Provide the [X, Y] coordinate of the cell's center where the given text is located.  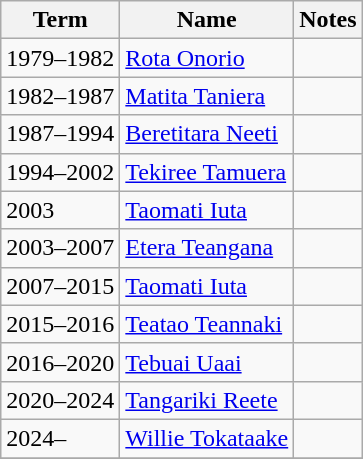
1987–1994 [60, 134]
Etera Teangana [207, 248]
1982–1987 [60, 96]
1979–1982 [60, 58]
Beretitara Neeti [207, 134]
Teatao Teannaki [207, 324]
Term [60, 20]
2016–2020 [60, 362]
Willie Tokataake [207, 438]
Matita Taniera [207, 96]
2007–2015 [60, 286]
2024– [60, 438]
1994–2002 [60, 172]
2003–2007 [60, 248]
Tekiree Tamuera [207, 172]
Tebuai Uaai [207, 362]
Name [207, 20]
Rota Onorio [207, 58]
2015–2016 [60, 324]
Tangariki Reete [207, 400]
2020–2024 [60, 400]
2003 [60, 210]
Notes [328, 20]
